From the cell containing the given text, extract its center point as (x, y) coordinate. 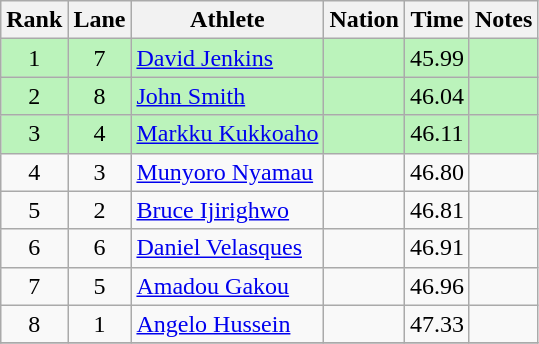
Athlete (228, 20)
Time (436, 20)
Angelo Hussein (228, 324)
46.11 (436, 134)
Daniel Velasques (228, 248)
46.04 (436, 96)
Notes (503, 20)
Rank (34, 20)
David Jenkins (228, 58)
Amadou Gakou (228, 286)
Markku Kukkoaho (228, 134)
47.33 (436, 324)
45.99 (436, 58)
Nation (364, 20)
Munyoro Nyamau (228, 172)
46.91 (436, 248)
John Smith (228, 96)
Bruce Ijirighwo (228, 210)
46.80 (436, 172)
Lane (100, 20)
46.96 (436, 286)
46.81 (436, 210)
